Search for the cell housing the specified text and yield its (x, y) center coordinate. 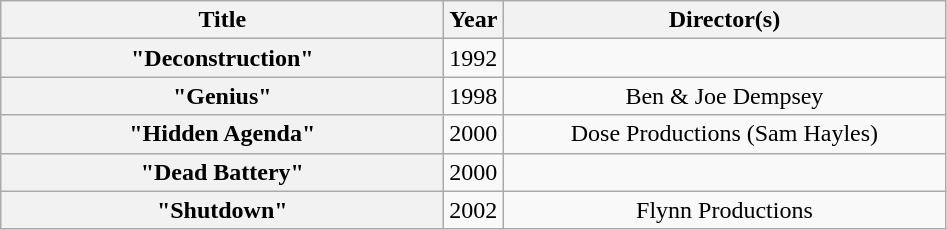
"Deconstruction" (222, 58)
"Dead Battery" (222, 172)
2002 (474, 210)
Title (222, 20)
Director(s) (724, 20)
Flynn Productions (724, 210)
1998 (474, 96)
Dose Productions (Sam Hayles) (724, 134)
Year (474, 20)
"Genius" (222, 96)
"Shutdown" (222, 210)
Ben & Joe Dempsey (724, 96)
1992 (474, 58)
"Hidden Agenda" (222, 134)
